Detect which cell encompasses the target text, then output its [x, y] center coordinate. 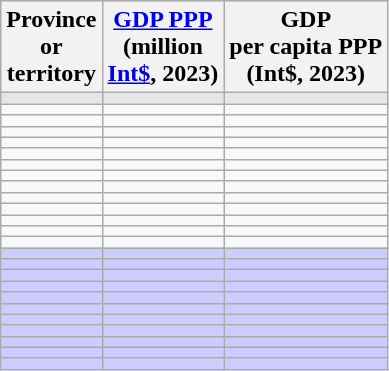
GDPper capita PPP(Int$, 2023) [306, 47]
GDP PPP(millionInt$, 2023) [163, 47]
Provinceorterritory [52, 47]
